Scan for the cell matching the given text and deliver its [x, y] coordinate at center. 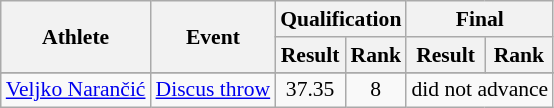
Event [214, 36]
Veljko Narančić [76, 90]
37.35 [310, 90]
Qualification [340, 19]
Athlete [76, 36]
8 [376, 90]
Discus throw [214, 90]
Final [480, 19]
did not advance [480, 90]
